Capture the cell that displays the provided text and extract its (X, Y) central coordinate. 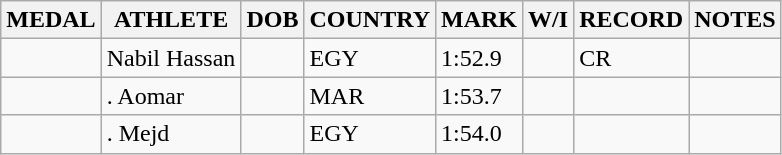
Nabil Hassan (171, 58)
1:53.7 (478, 96)
1:54.0 (478, 134)
NOTES (735, 20)
. Aomar (171, 96)
DOB (272, 20)
MARK (478, 20)
CR (632, 58)
1:52.9 (478, 58)
MEDAL (51, 20)
RECORD (632, 20)
ATHLETE (171, 20)
. Mejd (171, 134)
W/I (548, 20)
MAR (370, 96)
COUNTRY (370, 20)
